Locate the cell with the specified text and output its [X, Y] center coordinate. 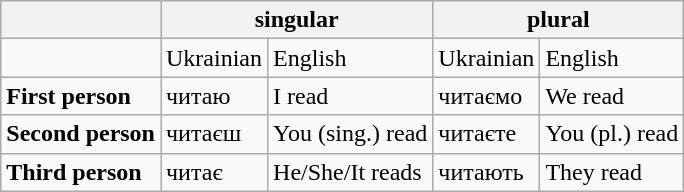
We read [612, 96]
читаєте [486, 134]
You (pl.) read [612, 134]
Third person [81, 172]
читаємо [486, 96]
читаю [214, 96]
plural [558, 20]
Second person [81, 134]
singular [296, 20]
I read [350, 96]
They read [612, 172]
He/She/It reads [350, 172]
читаєш [214, 134]
You (sing.) read [350, 134]
читають [486, 172]
First person [81, 96]
читає [214, 172]
